Output the [X, Y] coordinate of the center of the cell containing the given text.  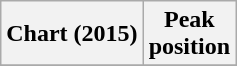
Peak position [189, 34]
Chart (2015) [72, 34]
